Output the (X, Y) coordinate of the center of the cell containing the given text.  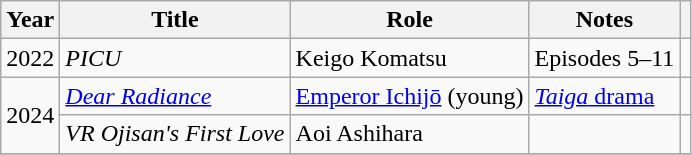
2022 (30, 58)
PICU (175, 58)
Aoi Ashihara (410, 134)
Taiga drama (604, 96)
2024 (30, 115)
Role (410, 20)
Dear Radiance (175, 96)
VR Ojisan's First Love (175, 134)
Year (30, 20)
Title (175, 20)
Episodes 5–11 (604, 58)
Emperor Ichijō (young) (410, 96)
Notes (604, 20)
Keigo Komatsu (410, 58)
